Provide the (X, Y) coordinate of the cell's center where the given text is located.  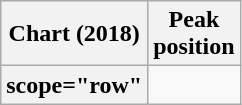
Peakposition (194, 34)
scope="row" (74, 85)
Chart (2018) (74, 34)
